Search for the cell housing the specified text and yield its (x, y) center coordinate. 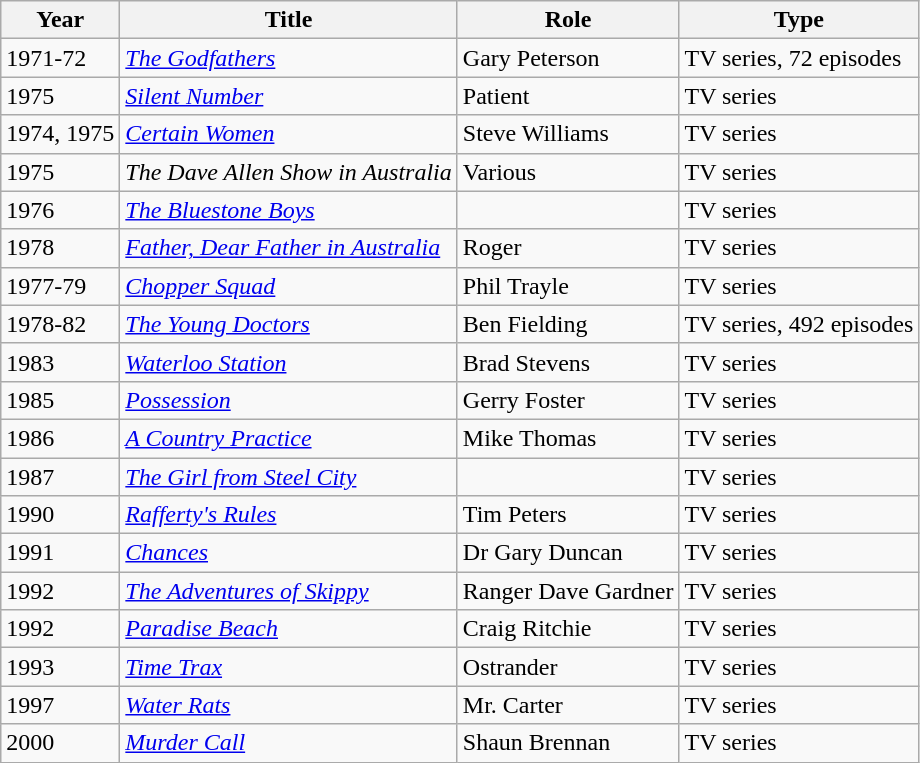
Year (60, 20)
1978 (60, 248)
Ben Fielding (568, 324)
Mr. Carter (568, 705)
The Girl from Steel City (289, 477)
Ostrander (568, 667)
The Dave Allen Show in Australia (289, 172)
Chances (289, 553)
1971-72 (60, 58)
Tim Peters (568, 515)
1977-79 (60, 286)
1985 (60, 400)
The Bluestone Boys (289, 210)
Gerry Foster (568, 400)
Title (289, 20)
Water Rats (289, 705)
Craig Ritchie (568, 629)
The Adventures of Skippy (289, 591)
Patient (568, 96)
Silent Number (289, 96)
Waterloo Station (289, 362)
Possession (289, 400)
Type (799, 20)
Time Trax (289, 667)
Chopper Squad (289, 286)
1986 (60, 438)
Paradise Beach (289, 629)
Murder Call (289, 743)
1990 (60, 515)
Rafferty's Rules (289, 515)
TV series, 492 episodes (799, 324)
1983 (60, 362)
1993 (60, 667)
Brad Stevens (568, 362)
Dr Gary Duncan (568, 553)
1997 (60, 705)
Shaun Brennan (568, 743)
Phil Trayle (568, 286)
1978-82 (60, 324)
1974, 1975 (60, 134)
The Godfathers (289, 58)
Mike Thomas (568, 438)
Roger (568, 248)
Various (568, 172)
A Country Practice (289, 438)
1991 (60, 553)
Steve Williams (568, 134)
1987 (60, 477)
Certain Women (289, 134)
The Young Doctors (289, 324)
Ranger Dave Gardner (568, 591)
Gary Peterson (568, 58)
TV series, 72 episodes (799, 58)
Role (568, 20)
Father, Dear Father in Australia (289, 248)
2000 (60, 743)
1976 (60, 210)
